Return the (x, y) coordinate for the center point of the cell that contains the specified text.  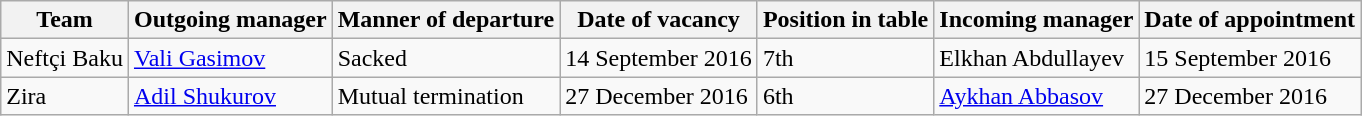
Neftçi Baku (65, 58)
14 September 2016 (659, 58)
Aykhan Abbasov (1036, 96)
Incoming manager (1036, 20)
Vali Gasimov (230, 58)
15 September 2016 (1250, 58)
Position in table (845, 20)
Sacked (446, 58)
Date of vacancy (659, 20)
Zira (65, 96)
Date of appointment (1250, 20)
6th (845, 96)
Adil Shukurov (230, 96)
Elkhan Abdullayev (1036, 58)
Outgoing manager (230, 20)
Team (65, 20)
Mutual termination (446, 96)
7th (845, 58)
Manner of departure (446, 20)
